Extract the [x, y] coordinate from the center of the cell holding the provided text.  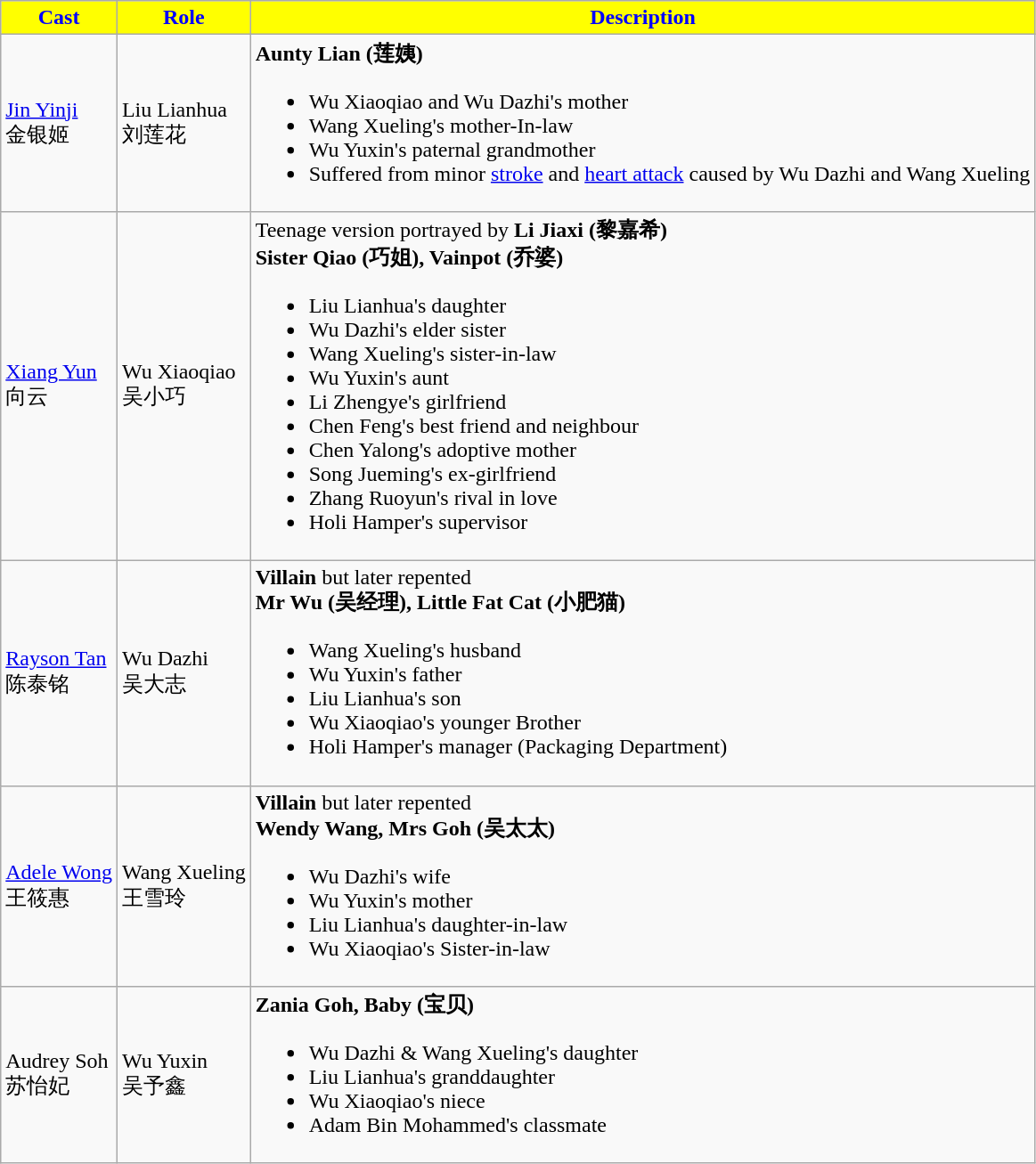
Villain but later repented Wendy Wang, Mrs Goh (吴太太)Wu Dazhi's wifeWu Yuxin's motherLiu Lianhua's daughter-in-lawWu Xiaoqiao's Sister-in-law [643, 886]
Jin Yinji 金银姬 [59, 123]
Role [184, 18]
Wu Xiaoqiao 吴小巧 [184, 386]
Zania Goh, Baby (宝贝)Wu Dazhi & Wang Xueling's daughterLiu Lianhua's granddaughterWu Xiaoqiao's nieceAdam Bin Mohammed's classmate [643, 1076]
Description [643, 18]
Audrey Soh 苏怡妃 [59, 1076]
Cast [59, 18]
Rayson Tan 陈泰铭 [59, 673]
Liu Lianhua 刘莲花 [184, 123]
Xiang Yun 向云 [59, 386]
Wang Xueling 王雪玲 [184, 886]
Adele Wong 王筱惠 [59, 886]
Wu Yuxin 吴予鑫 [184, 1076]
Wu Dazhi 吴大志 [184, 673]
